Search for the cell housing the specified text and yield its [x, y] center coordinate. 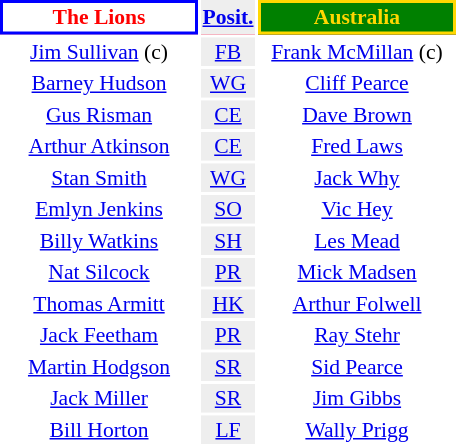
Martin Hodgson [99, 366]
Fred Laws [357, 146]
The Lions [99, 17]
Frank McMillan (c) [357, 52]
Jack Feetham [99, 335]
Jim Sullivan (c) [99, 52]
Wally Prigg [357, 430]
Cliff Pearce [357, 83]
FB [228, 52]
Ray Stehr [357, 335]
Dave Brown [357, 114]
SH [228, 240]
Gus Risman [99, 114]
Bill Horton [99, 430]
Arthur Folwell [357, 304]
LF [228, 430]
Jim Gibbs [357, 398]
Australia [357, 17]
Les Mead [357, 240]
Thomas Armitt [99, 304]
Posit. [228, 17]
Arthur Atkinson [99, 146]
Jack Miller [99, 398]
Mick Madsen [357, 272]
Sid Pearce [357, 366]
Emlyn Jenkins [99, 209]
Billy Watkins [99, 240]
Jack Why [357, 178]
Vic Hey [357, 209]
Nat Silcock [99, 272]
Barney Hudson [99, 83]
Stan Smith [99, 178]
SO [228, 209]
HK [228, 304]
